Provide the [x, y] coordinate of the cell's center where the given text is located.  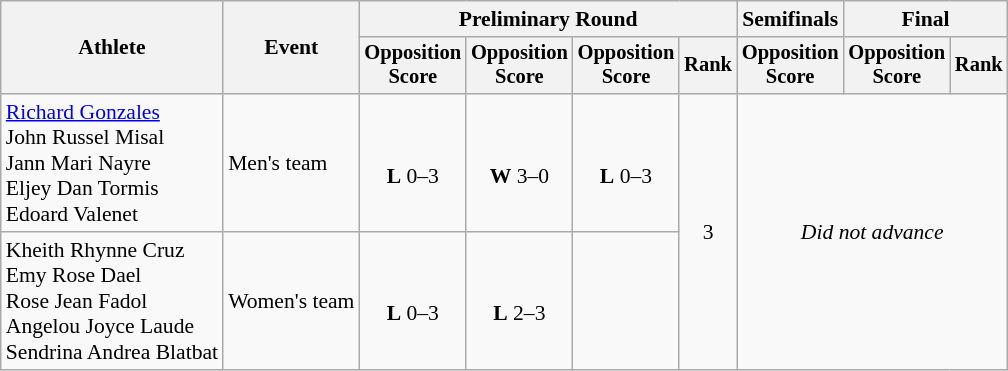
Did not advance [872, 232]
Kheith Rhynne CruzEmy Rose DaelRose Jean FadolAngelou Joyce LaudeSendrina Andrea Blatbat [112, 301]
L 2–3 [520, 301]
Men's team [291, 163]
Women's team [291, 301]
W 3–0 [520, 163]
Event [291, 48]
Preliminary Round [548, 19]
Final [925, 19]
3 [708, 232]
Richard GonzalesJohn Russel MisalJann Mari NayreEljey Dan TormisEdoard Valenet [112, 163]
Athlete [112, 48]
Semifinals [790, 19]
